Return the [x, y] coordinate for the center point of the cell that contains the specified text.  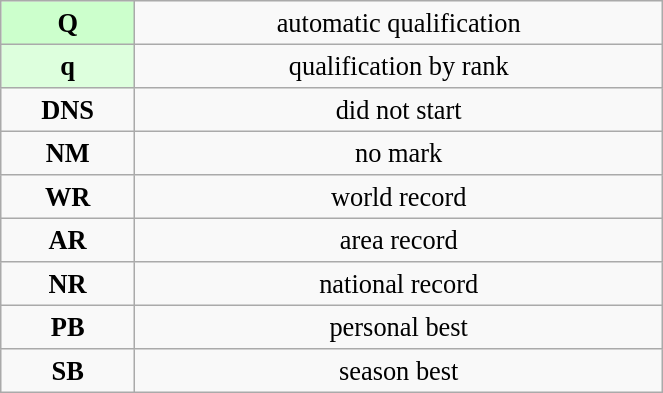
automatic qualification [399, 22]
q [68, 66]
personal best [399, 327]
area record [399, 240]
national record [399, 284]
DNS [68, 109]
WR [68, 197]
qualification by rank [399, 66]
SB [68, 371]
no mark [399, 153]
NR [68, 284]
NM [68, 153]
did not start [399, 109]
season best [399, 371]
AR [68, 240]
PB [68, 327]
Q [68, 22]
world record [399, 197]
